Find where the given text appears and provide that cell's center as (x, y) coordinate. 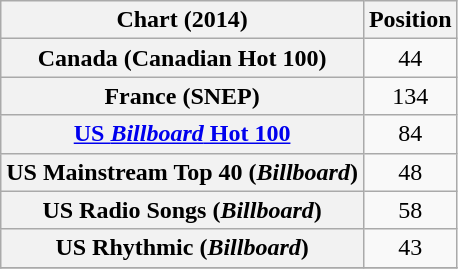
134 (410, 96)
43 (410, 248)
Position (410, 20)
Canada (Canadian Hot 100) (182, 58)
US Billboard Hot 100 (182, 134)
Chart (2014) (182, 20)
58 (410, 210)
44 (410, 58)
France (SNEP) (182, 96)
US Radio Songs (Billboard) (182, 210)
US Mainstream Top 40 (Billboard) (182, 172)
84 (410, 134)
48 (410, 172)
US Rhythmic (Billboard) (182, 248)
